Return [X, Y] of the center of cell containing provided text 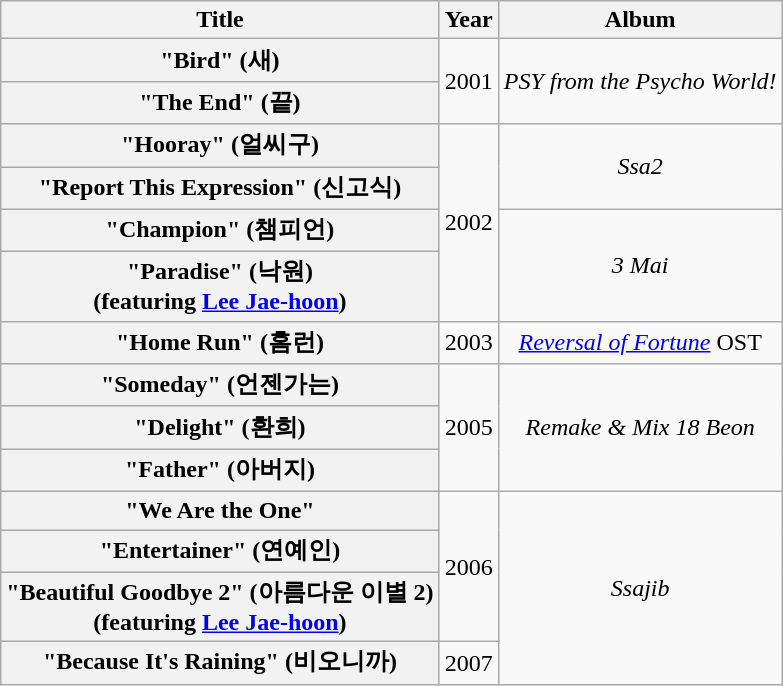
"Hooray" (얼씨구) [220, 146]
"The End" (끝) [220, 102]
"Beautiful Goodbye 2" (아름다운 이별 2)(featuring Lee Jae-hoon) [220, 607]
"Report This Expression" (신고식) [220, 188]
"Entertainer" (연예인) [220, 552]
"Home Run" (홈런) [220, 342]
Title [220, 20]
2002 [468, 222]
"Delight" (환희) [220, 428]
2001 [468, 82]
Remake & Mix 18 Beon [640, 428]
2003 [468, 342]
PSY from the Psycho World! [640, 82]
Ssa2 [640, 166]
"Because It's Raining" (비오니까) [220, 664]
2007 [468, 664]
Ssajib [640, 588]
Year [468, 20]
"Champion" (챔피언) [220, 230]
"We Are the One" [220, 510]
Album [640, 20]
"Paradise" (낙원)(featuring Lee Jae-hoon) [220, 287]
Reversal of Fortune OST [640, 342]
"Bird" (새) [220, 60]
2006 [468, 566]
2005 [468, 428]
"Father" (아버지) [220, 470]
"Someday" (언젠가는) [220, 386]
3 Mai [640, 265]
